Search for the cell housing the specified text and yield its [X, Y] center coordinate. 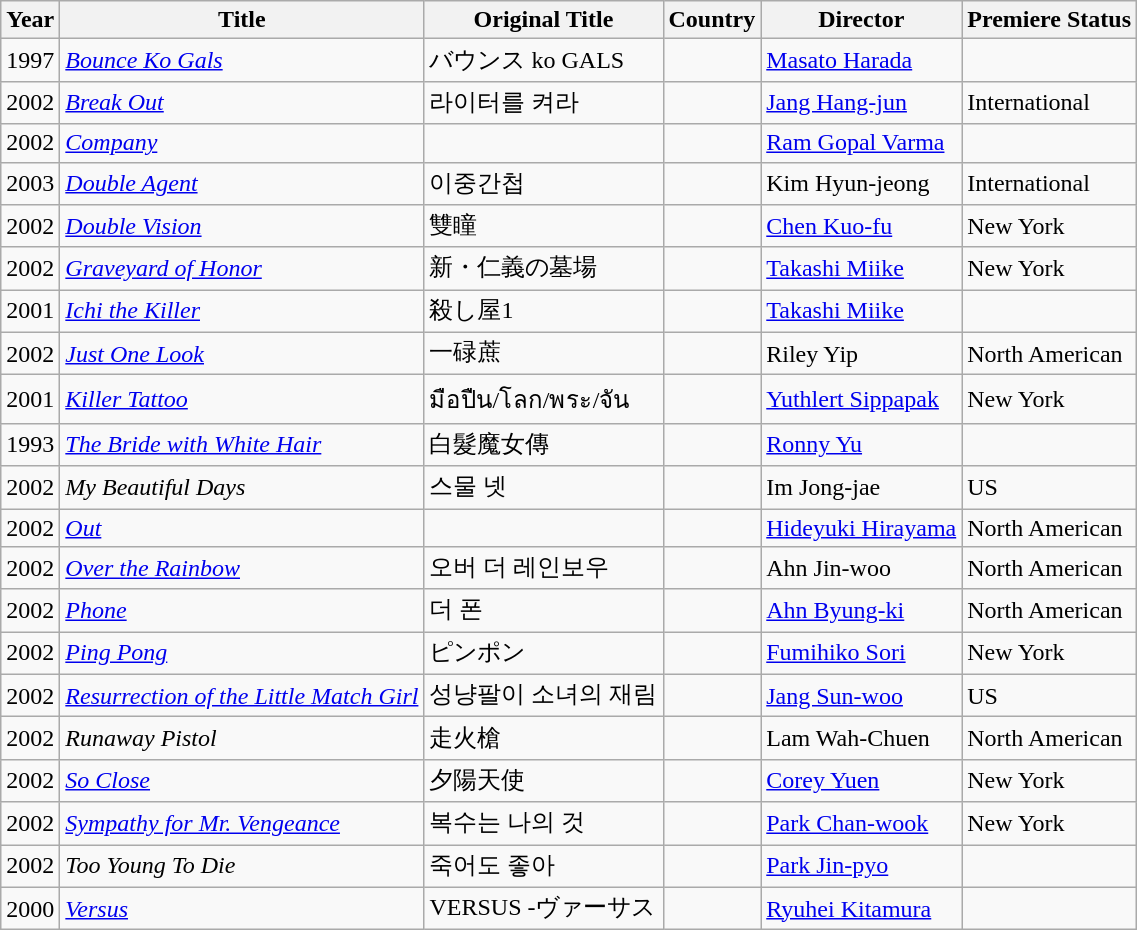
Company [242, 143]
Versus [242, 908]
죽어도 좋아 [544, 866]
Over the Rainbow [242, 568]
Killer Tattoo [242, 400]
雙瞳 [544, 226]
Year [30, 20]
Ronny Yu [862, 444]
Just One Look [242, 354]
복수는 나의 것 [544, 824]
Corey Yuen [862, 780]
스물 넷 [544, 488]
My Beautiful Days [242, 488]
Double Agent [242, 184]
バウンス ko GALS [544, 60]
Title [242, 20]
Lam Wah-Chuen [862, 738]
성냥팔이 소녀의 재림 [544, 696]
이중간첩 [544, 184]
Ryuhei Kitamura [862, 908]
Out [242, 527]
라이터를 켜라 [544, 102]
2003 [30, 184]
Riley Yip [862, 354]
Jang Sun-woo [862, 696]
Ram Gopal Varma [862, 143]
Chen Kuo-fu [862, 226]
Resurrection of the Little Match Girl [242, 696]
走火槍 [544, 738]
Break Out [242, 102]
Park Chan-wook [862, 824]
Director [862, 20]
殺し屋1 [544, 312]
Premiere Status [1050, 20]
1993 [30, 444]
Original Title [544, 20]
Masato Harada [862, 60]
VERSUS -ヴァーサス [544, 908]
Bounce Ko Gals [242, 60]
Im Jong-jae [862, 488]
오버 더 레인보우 [544, 568]
夕陽天使 [544, 780]
Runaway Pistol [242, 738]
Ping Pong [242, 654]
Park Jin-pyo [862, 866]
So Close [242, 780]
Double Vision [242, 226]
Too Young To Die [242, 866]
Graveyard of Honor [242, 268]
Fumihiko Sori [862, 654]
Ahn Byung-ki [862, 610]
Kim Hyun-jeong [862, 184]
一碌蔗 [544, 354]
Hideyuki Hirayama [862, 527]
新・仁義の墓場 [544, 268]
Jang Hang-jun [862, 102]
Ichi the Killer [242, 312]
Sympathy for Mr. Vengeance [242, 824]
2000 [30, 908]
1997 [30, 60]
Yuthlert Sippapak [862, 400]
Ahn Jin-woo [862, 568]
The Bride with White Hair [242, 444]
Country [712, 20]
มือปืน/โลก/พระ/จัน [544, 400]
ピンポン [544, 654]
白髮魔女傳 [544, 444]
Phone [242, 610]
더 폰 [544, 610]
